Find where the given text appears and provide that cell's center as (X, Y) coordinate. 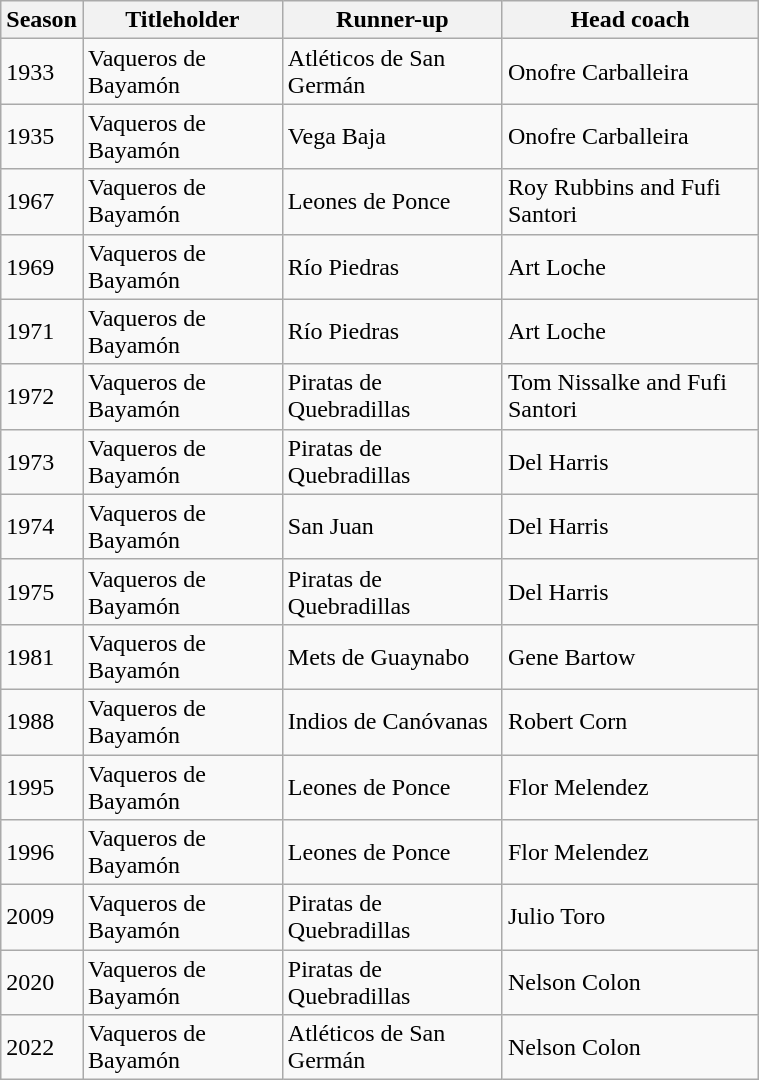
1996 (42, 852)
San Juan (392, 526)
Titleholder (182, 20)
1975 (42, 592)
2009 (42, 918)
Season (42, 20)
Head coach (630, 20)
1967 (42, 202)
Indios de Canóvanas (392, 722)
1971 (42, 332)
1988 (42, 722)
Roy Rubbins and Fufi Santori (630, 202)
2022 (42, 1048)
1981 (42, 656)
1972 (42, 396)
Runner-up (392, 20)
1974 (42, 526)
1969 (42, 266)
Gene Bartow (630, 656)
1933 (42, 72)
Robert Corn (630, 722)
Tom Nissalke and Fufi Santori (630, 396)
Julio Toro (630, 918)
1995 (42, 786)
1973 (42, 462)
Mets de Guaynabo (392, 656)
1935 (42, 136)
2020 (42, 982)
Vega Baja (392, 136)
